From the cell containing the given text, extract its center point as (X, Y) coordinate. 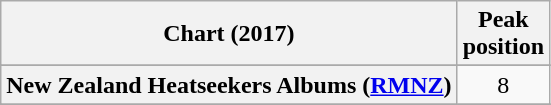
New Zealand Heatseekers Albums (RMNZ) (229, 85)
8 (503, 85)
Chart (2017) (229, 34)
Peak position (503, 34)
